Provide the (X, Y) coordinate of the cell's center where the given text is located.  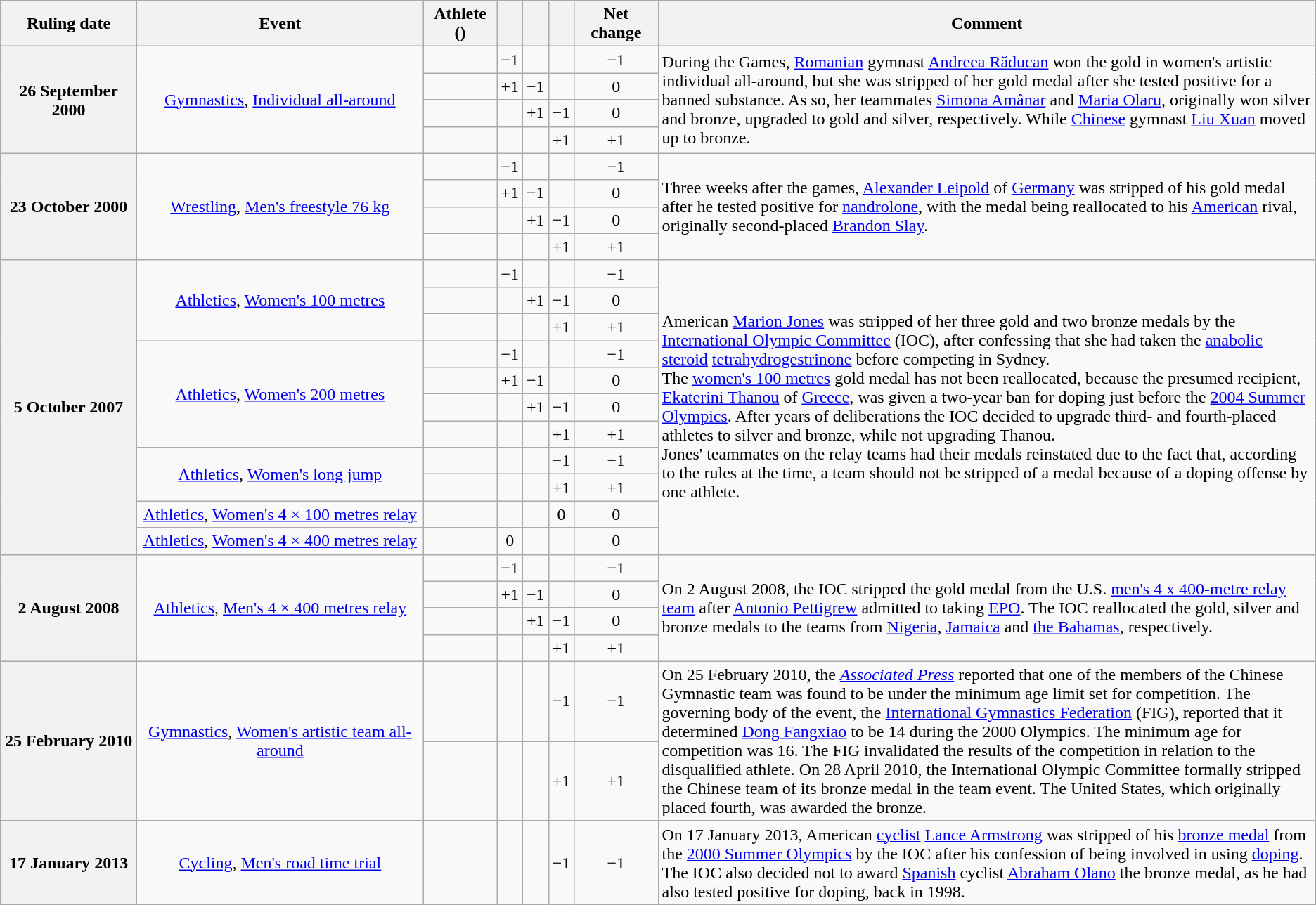
2 August 2008 (69, 608)
Athletics, Men's 4 × 400 metres relay (280, 608)
Comment (987, 24)
Cycling, Men's road time trial (280, 863)
26 September 2000 (69, 100)
Athletics, Women's long jump (280, 474)
17 January 2013 (69, 863)
Net change (616, 24)
Athletics, Women's 4 × 400 metres relay (280, 541)
Ruling date (69, 24)
23 October 2000 (69, 207)
Athletics, Women's 200 metres (280, 393)
Gymnastics, Women's artistic team all-around (280, 741)
Event (280, 24)
5 October 2007 (69, 408)
Wrestling, Men's freestyle 76 kg (280, 207)
Athletics, Women's 4 × 100 metres relay (280, 514)
Gymnastics, Individual all-around (280, 100)
25 February 2010 (69, 741)
Athletics, Women's 100 metres (280, 300)
Athlete () (460, 24)
